Capture the cell that displays the provided text and extract its (x, y) central coordinate. 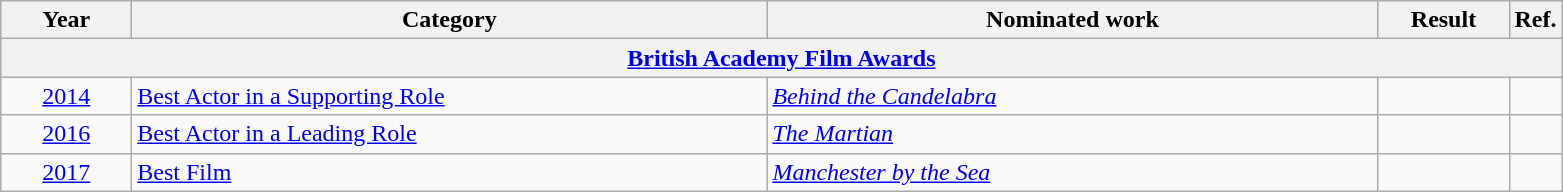
2016 (66, 134)
Nominated work (1072, 20)
2014 (66, 96)
Best Actor in a Leading Role (450, 134)
Behind the Candelabra (1072, 96)
Category (450, 20)
Best Film (450, 172)
Ref. (1536, 20)
2017 (66, 172)
Result (1444, 20)
Manchester by the Sea (1072, 172)
Best Actor in a Supporting Role (450, 96)
British Academy Film Awards (782, 58)
Year (66, 20)
The Martian (1072, 134)
